Return [X, Y] of the center of cell containing provided text 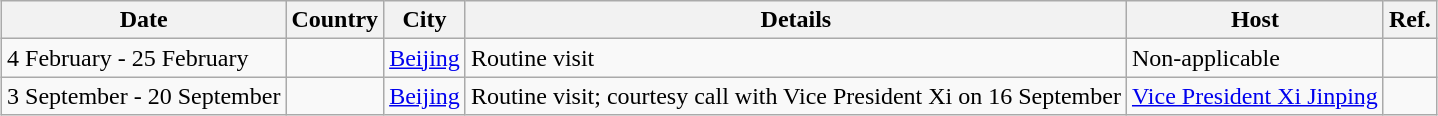
Host [1254, 20]
Non-applicable [1254, 58]
Country [335, 20]
City [425, 20]
Routine visit; courtesy call with Vice President Xi on 16 September [796, 96]
3 September - 20 September [144, 96]
Date [144, 20]
Routine visit [796, 58]
Details [796, 20]
Vice President Xi Jinping [1254, 96]
4 February - 25 February [144, 58]
Ref. [1410, 20]
